Return [x, y] of the center of cell containing provided text 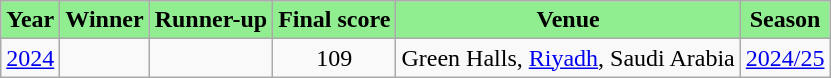
Winner [104, 20]
Venue [568, 20]
2024 [30, 58]
Final score [334, 20]
Runner-up [211, 20]
Year [30, 20]
Season [785, 20]
109 [334, 58]
2024/25 [785, 58]
Green Halls, Riyadh, Saudi Arabia [568, 58]
